Pinpoint the cell where the given text exists, returning its (X, Y) midpoint coordinate. 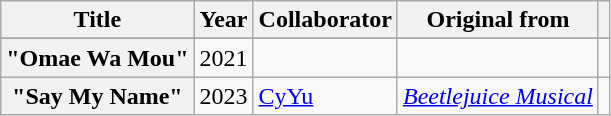
"Omae Wa Mou" (98, 58)
2021 (224, 58)
Year (224, 20)
"Say My Name" (98, 96)
Title (98, 20)
2023 (224, 96)
Collaborator (325, 20)
Original from (498, 20)
Beetlejuice Musical (498, 96)
CyYu (325, 96)
